Return the [x, y] coordinate for the center point of the cell that contains the specified text.  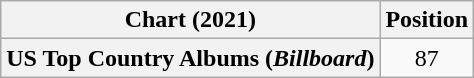
Chart (2021) [190, 20]
87 [427, 58]
Position [427, 20]
US Top Country Albums (Billboard) [190, 58]
